Determine the [X, Y] coordinate at the center of the cell enclosing the given text.  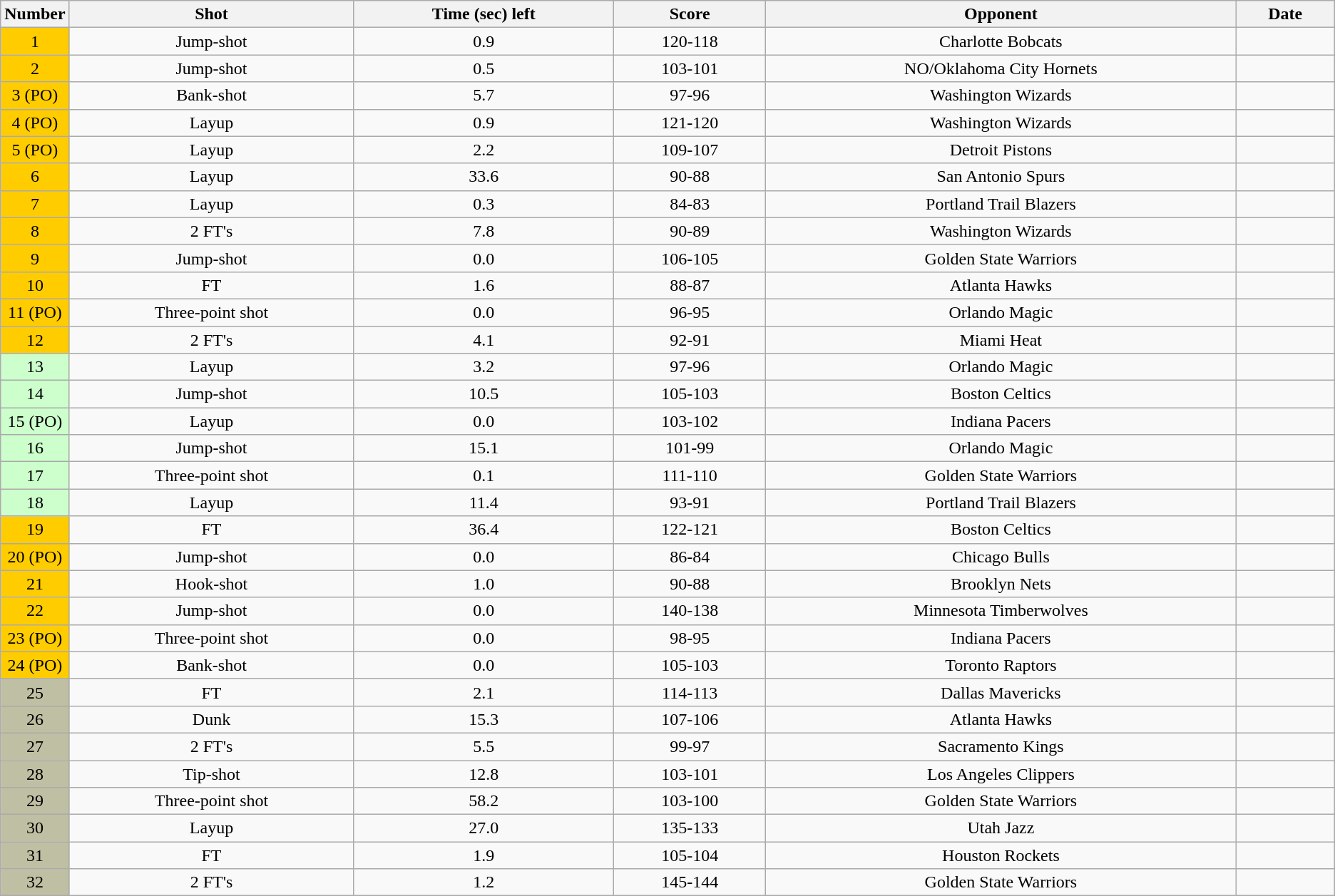
99-97 [690, 746]
122-121 [690, 530]
4 (PO) [35, 123]
12 [35, 340]
5.7 [484, 96]
14 [35, 394]
17 [35, 475]
3 (PO) [35, 96]
120-118 [690, 41]
106-105 [690, 258]
0.3 [484, 204]
101-99 [690, 448]
29 [35, 801]
1.2 [484, 882]
Hook-shot [211, 584]
121-120 [690, 123]
31 [35, 855]
135-133 [690, 828]
140-138 [690, 611]
90-89 [690, 231]
27.0 [484, 828]
1.6 [484, 285]
7 [35, 204]
Sacramento Kings [1001, 746]
Number [35, 14]
Utah Jazz [1001, 828]
27 [35, 746]
1.0 [484, 584]
12.8 [484, 773]
84-83 [690, 204]
1 [35, 41]
23 (PO) [35, 638]
103-102 [690, 421]
30 [35, 828]
2 [35, 68]
5.5 [484, 746]
2.2 [484, 150]
58.2 [484, 801]
Tip-shot [211, 773]
114-113 [690, 692]
San Antonio Spurs [1001, 177]
92-91 [690, 340]
3.2 [484, 367]
16 [35, 448]
Houston Rockets [1001, 855]
18 [35, 503]
Date [1285, 14]
105-104 [690, 855]
Opponent [1001, 14]
98-95 [690, 638]
1.9 [484, 855]
Charlotte Bobcats [1001, 41]
88-87 [690, 285]
Chicago Bulls [1001, 557]
86-84 [690, 557]
11.4 [484, 503]
Score [690, 14]
10.5 [484, 394]
15.3 [484, 719]
20 (PO) [35, 557]
93-91 [690, 503]
11 (PO) [35, 312]
Miami Heat [1001, 340]
0.1 [484, 475]
111-110 [690, 475]
19 [35, 530]
Toronto Raptors [1001, 665]
Detroit Pistons [1001, 150]
32 [35, 882]
4.1 [484, 340]
Los Angeles Clippers [1001, 773]
Brooklyn Nets [1001, 584]
109-107 [690, 150]
25 [35, 692]
145-144 [690, 882]
13 [35, 367]
36.4 [484, 530]
Minnesota Timberwolves [1001, 611]
0.5 [484, 68]
Shot [211, 14]
15 (PO) [35, 421]
22 [35, 611]
26 [35, 719]
5 (PO) [35, 150]
Time (sec) left [484, 14]
103-100 [690, 801]
15.1 [484, 448]
2.1 [484, 692]
NO/Oklahoma City Hornets [1001, 68]
10 [35, 285]
Dallas Mavericks [1001, 692]
33.6 [484, 177]
6 [35, 177]
7.8 [484, 231]
107-106 [690, 719]
8 [35, 231]
9 [35, 258]
96-95 [690, 312]
28 [35, 773]
21 [35, 584]
Dunk [211, 719]
24 (PO) [35, 665]
